Search for the cell housing the specified text and yield its (X, Y) center coordinate. 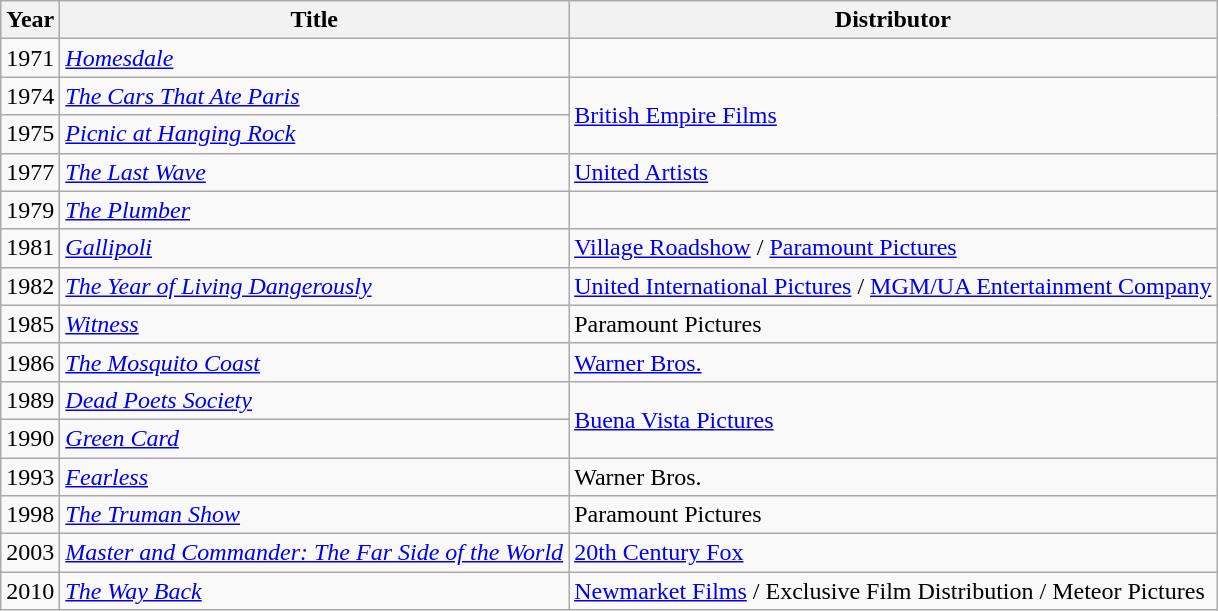
The Last Wave (314, 172)
Year (30, 20)
1977 (30, 172)
Gallipoli (314, 248)
Homesdale (314, 58)
1989 (30, 400)
1979 (30, 210)
United Artists (893, 172)
1982 (30, 286)
1971 (30, 58)
1993 (30, 477)
Master and Commander: The Far Side of the World (314, 553)
Distributor (893, 20)
1981 (30, 248)
1974 (30, 96)
Dead Poets Society (314, 400)
United International Pictures / MGM/UA Entertainment Company (893, 286)
Green Card (314, 438)
2003 (30, 553)
Buena Vista Pictures (893, 419)
The Mosquito Coast (314, 362)
The Plumber (314, 210)
1986 (30, 362)
20th Century Fox (893, 553)
The Year of Living Dangerously (314, 286)
Fearless (314, 477)
British Empire Films (893, 115)
Village Roadshow / Paramount Pictures (893, 248)
Witness (314, 324)
Title (314, 20)
2010 (30, 591)
1975 (30, 134)
1985 (30, 324)
Newmarket Films / Exclusive Film Distribution / Meteor Pictures (893, 591)
The Cars That Ate Paris (314, 96)
1998 (30, 515)
The Way Back (314, 591)
Picnic at Hanging Rock (314, 134)
1990 (30, 438)
The Truman Show (314, 515)
